Return (X, Y) of the center of cell containing provided text 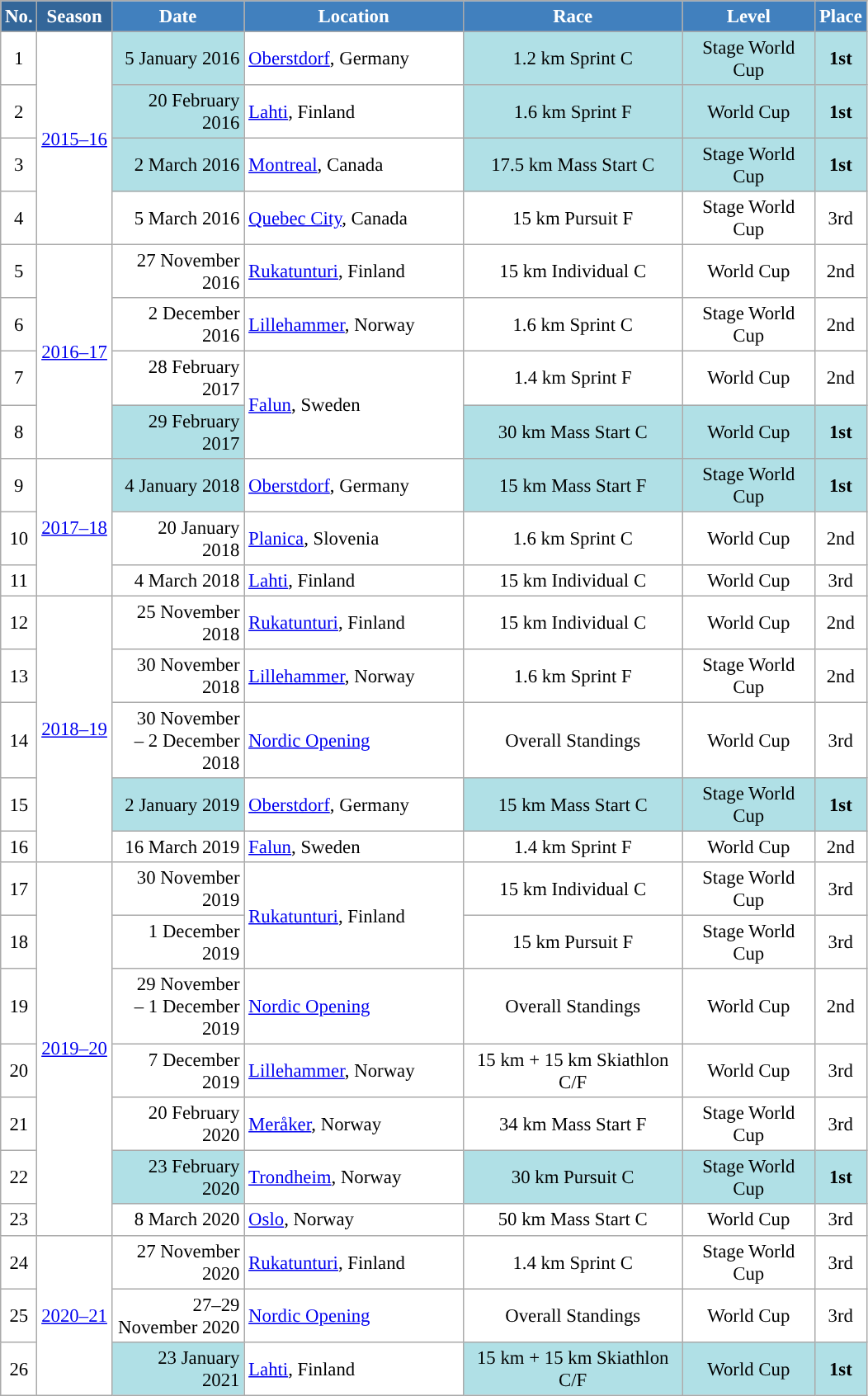
4 January 2018 (178, 485)
14 (19, 740)
34 km Mass Start F (573, 1124)
2019–20 (74, 1049)
10 (19, 538)
30 km Pursuit C (573, 1178)
22 (19, 1178)
23 January 2021 (178, 1368)
2015–16 (74, 139)
Location (354, 17)
9 (19, 485)
25 November 2018 (178, 622)
1.4 km Sprint C (573, 1262)
30 November – 2 December 2018 (178, 740)
21 (19, 1124)
20 February 2020 (178, 1124)
7 December 2019 (178, 1071)
26 (19, 1368)
1 (19, 59)
27–29 November 2020 (178, 1315)
8 March 2020 (178, 1220)
11 (19, 580)
Montreal, Canada (354, 165)
30 November 2019 (178, 889)
18 (19, 942)
15 km Mass Start C (573, 805)
25 (19, 1315)
16 (19, 847)
24 (19, 1262)
Level (749, 17)
Race (573, 17)
15 km Mass Start F (573, 485)
23 (19, 1220)
Planica, Slovenia (354, 538)
2020–21 (74, 1315)
27 November 2016 (178, 272)
Season (74, 17)
13 (19, 677)
17 (19, 889)
20 (19, 1071)
Meråker, Norway (354, 1124)
17.5 km Mass Start C (573, 165)
4 (19, 218)
23 February 2020 (178, 1178)
2017–18 (74, 526)
27 November 2020 (178, 1262)
20 January 2018 (178, 538)
Place (841, 17)
2 December 2016 (178, 325)
No. (19, 17)
20 February 2016 (178, 112)
2 January 2019 (178, 805)
16 March 2019 (178, 847)
2016–17 (74, 351)
2 (19, 112)
6 (19, 325)
50 km Mass Start C (573, 1220)
30 November 2018 (178, 677)
15 (19, 805)
1.2 km Sprint C (573, 59)
Trondheim, Norway (354, 1178)
Quebec City, Canada (354, 218)
2018–19 (74, 729)
7 (19, 378)
29 November– 1 December 2019 (178, 1007)
4 March 2018 (178, 580)
5 March 2016 (178, 218)
8 (19, 432)
19 (19, 1007)
Date (178, 17)
30 km Mass Start C (573, 432)
12 (19, 622)
Oslo, Norway (354, 1220)
1 December 2019 (178, 942)
2 March 2016 (178, 165)
29 February 2017 (178, 432)
28 February 2017 (178, 378)
5 (19, 272)
3 (19, 165)
5 January 2016 (178, 59)
